Locate the cell with the specified text and output its (x, y) center coordinate. 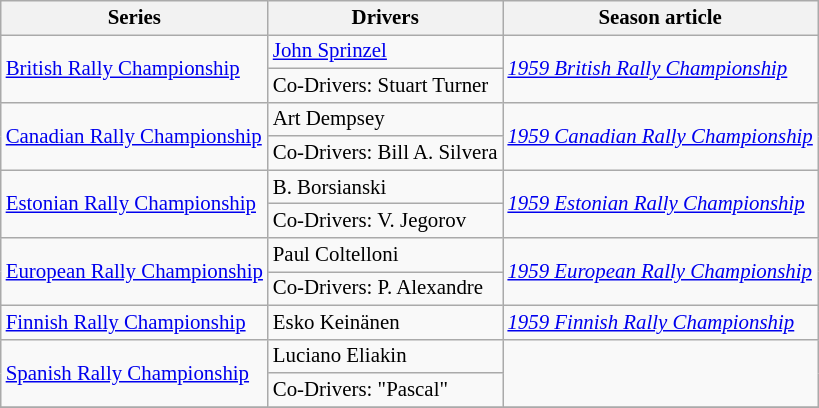
Co-Drivers: "Pascal" (386, 390)
Esko Keinänen (386, 322)
Season article (660, 18)
1959 Finnish Rally Championship (660, 322)
1959 European Rally Championship (660, 272)
John Sprinzel (386, 51)
Co-Drivers: P. Alexandre (386, 288)
British Rally Championship (134, 68)
Luciano Eliakin (386, 356)
European Rally Championship (134, 272)
Series (134, 18)
Art Dempsey (386, 119)
Paul Coltelloni (386, 255)
Co-Drivers: Bill A. Silvera (386, 153)
1959 British Rally Championship (660, 68)
Drivers (386, 18)
B. Borsianski (386, 187)
1959 Canadian Rally Championship (660, 136)
Finnish Rally Championship (134, 322)
Co-Drivers: V. Jegorov (386, 221)
Canadian Rally Championship (134, 136)
Co-Drivers: Stuart Turner (386, 85)
Spanish Rally Championship (134, 373)
Estonian Rally Championship (134, 204)
1959 Estonian Rally Championship (660, 204)
